Detect which cell encompasses the target text, then output its [X, Y] center coordinate. 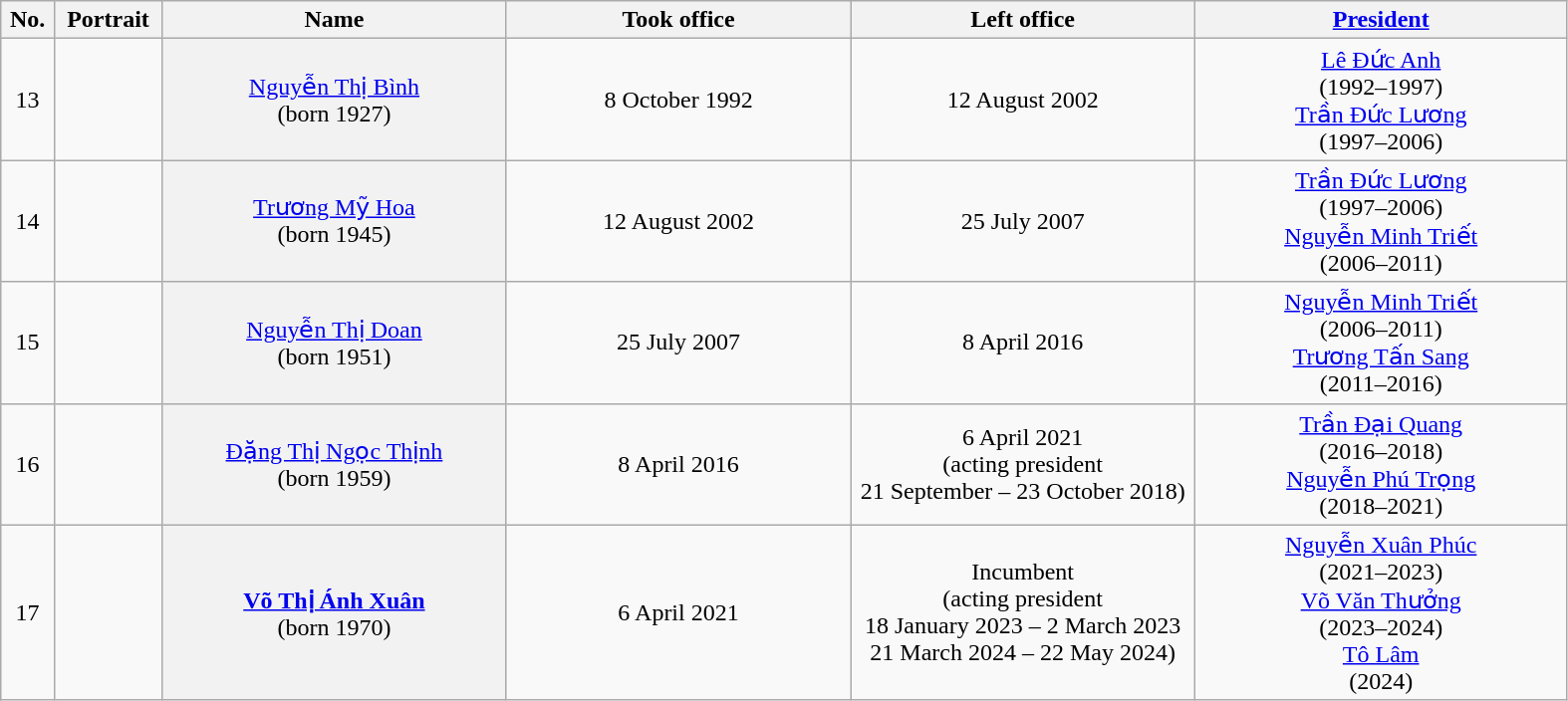
Name [335, 20]
Trần Đại Quang(2016–2018)Nguyễn Phú Trọng(2018–2021) [1381, 464]
Nguyễn Thị Doan(born 1951) [335, 343]
Lê Đức Anh(1992–1997)Trần Đức Lương(1997–2006) [1381, 100]
17 [28, 612]
Left office [1023, 20]
Nguyễn Thị Bình(born 1927) [335, 100]
No. [28, 20]
15 [28, 343]
Nguyễn Minh Triết(2006–2011)Trương Tấn Sang(2011–2016) [1381, 343]
13 [28, 100]
Incumbent(acting president18 January 2023 – 2 March 202321 March 2024 – 22 May 2024) [1023, 612]
Nguyễn Xuân Phúc(2021–2023)Võ Văn Thưởng(2023–2024)Tô Lâm(2024) [1381, 612]
14 [28, 221]
6 April 2021(acting president21 September – 23 October 2018) [1023, 464]
Đặng Thị Ngọc Thịnh (born 1959) [335, 464]
Took office [678, 20]
6 April 2021 [678, 612]
President [1381, 20]
Trương Mỹ Hoa(born 1945) [335, 221]
8 October 1992 [678, 100]
Võ Thị Ánh Xuân(born 1970) [335, 612]
Trần Đức Lương(1997–2006)Nguyễn Minh Triết(2006–2011) [1381, 221]
16 [28, 464]
Portrait [108, 20]
